Extract the [x, y] coordinate from the center of the cell holding the provided text.  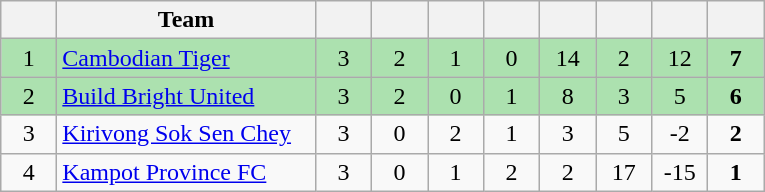
17 [624, 172]
-2 [680, 134]
8 [568, 96]
12 [680, 58]
Team [186, 20]
Cambodian Tiger [186, 58]
Build Bright United [186, 96]
Kampot Province FC [186, 172]
4 [29, 172]
Kirivong Sok Sen Chey [186, 134]
-15 [680, 172]
7 [736, 58]
6 [736, 96]
14 [568, 58]
